From the cell containing the given text, extract its center point as (X, Y) coordinate. 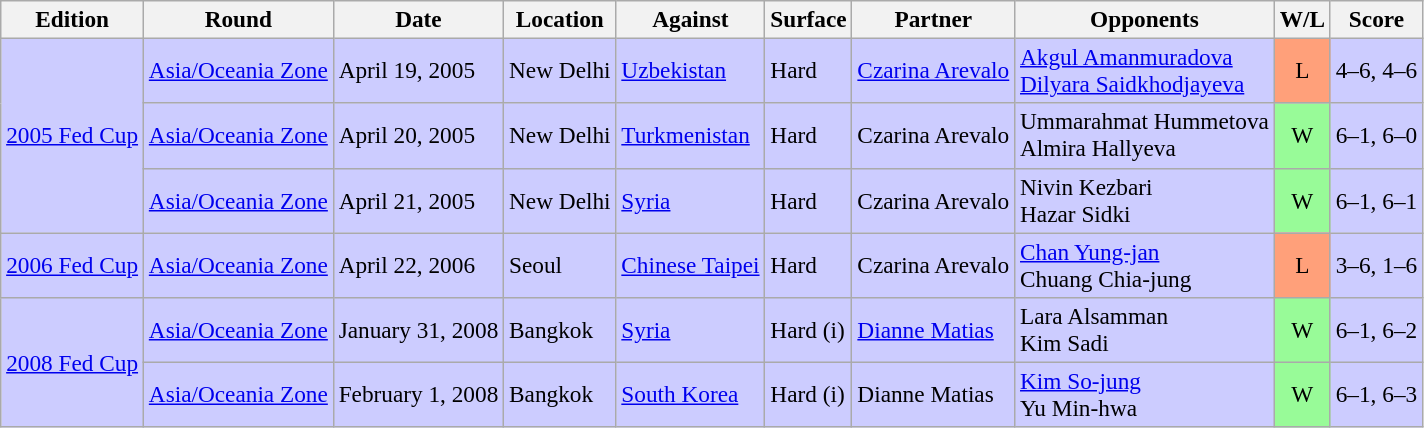
Location (560, 19)
Round (238, 19)
6–1, 6–3 (1376, 394)
Uzbekistan (690, 70)
Score (1376, 19)
4–6, 4–6 (1376, 70)
Nivin Kezbari Hazar Sidki (1145, 200)
Kim So-jung Yu Min-hwa (1145, 394)
April 19, 2005 (418, 70)
Turkmenistan (690, 136)
2008 Fed Cup (72, 362)
Chan Yung-jan Chuang Chia-jung (1145, 264)
3–6, 1–6 (1376, 264)
Against (690, 19)
Partner (934, 19)
Lara Alsamman Kim Sadi (1145, 330)
Edition (72, 19)
April 20, 2005 (418, 136)
Opponents (1145, 19)
W/L (1302, 19)
6–1, 6–0 (1376, 136)
2006 Fed Cup (72, 264)
April 22, 2006 (418, 264)
April 21, 2005 (418, 200)
Date (418, 19)
Ummarahmat Hummetova Almira Hallyeva (1145, 136)
Akgul Amanmuradova Dilyara Saidkhodjayeva (1145, 70)
Chinese Taipei (690, 264)
Seoul (560, 264)
6–1, 6–2 (1376, 330)
February 1, 2008 (418, 394)
6–1, 6–1 (1376, 200)
2005 Fed Cup (72, 135)
January 31, 2008 (418, 330)
Surface (808, 19)
South Korea (690, 394)
